Determine the [X, Y] coordinate at the center of the cell enclosing the given text.  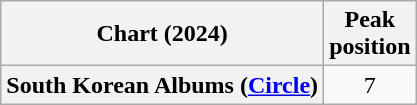
Peakposition [370, 34]
7 [370, 85]
Chart (2024) [162, 34]
South Korean Albums (Circle) [162, 85]
